Locate the cell with the specified text and output its [x, y] center coordinate. 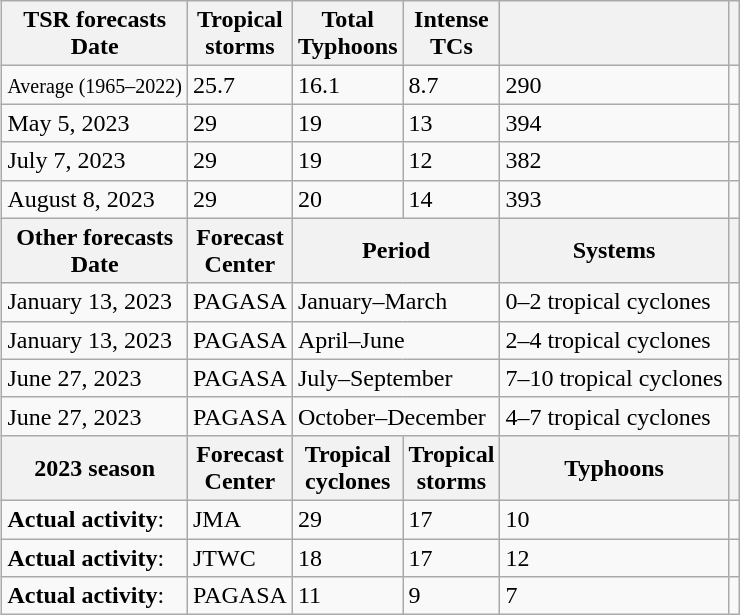
Systems [614, 250]
14 [452, 199]
Period [396, 250]
8.7 [452, 85]
4–7 tropical cyclones [614, 416]
7–10 tropical cyclones [614, 378]
July 7, 2023 [95, 161]
2–4 tropical cyclones [614, 340]
IntenseTCs [452, 34]
13 [452, 123]
25.7 [240, 85]
16.1 [348, 85]
393 [614, 199]
July–September [396, 378]
JMA [240, 519]
April–June [396, 340]
JTWC [240, 557]
Tropicalcyclones [348, 468]
18 [348, 557]
20 [348, 199]
9 [452, 596]
Other forecastsDate [95, 250]
October–December [396, 416]
January–March [396, 302]
2023 season [95, 468]
0–2 tropical cyclones [614, 302]
TSR forecastsDate [95, 34]
August 8, 2023 [95, 199]
290 [614, 85]
10 [614, 519]
394 [614, 123]
May 5, 2023 [95, 123]
Typhoons [614, 468]
Average (1965–2022) [95, 85]
7 [614, 596]
382 [614, 161]
TotalTyphoons [348, 34]
11 [348, 596]
